Find where the given text appears and provide that cell's center as (X, Y) coordinate. 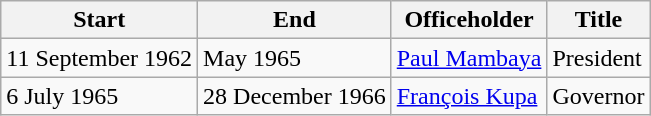
Paul Mambaya (469, 58)
Title (598, 20)
Governor (598, 96)
6 July 1965 (100, 96)
François Kupa (469, 96)
President (598, 58)
Start (100, 20)
Officeholder (469, 20)
11 September 1962 (100, 58)
End (295, 20)
28 December 1966 (295, 96)
May 1965 (295, 58)
